Return (x, y) of the center of cell containing provided text 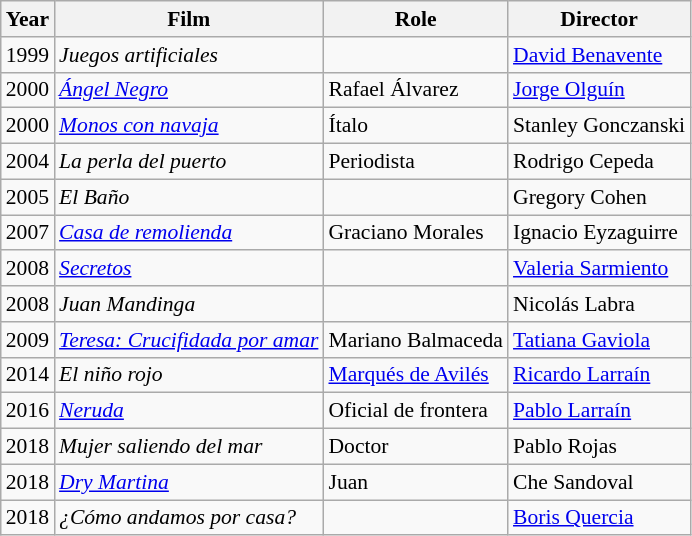
Dry Martina (188, 482)
Ángel Negro (188, 90)
Director (599, 19)
Year (28, 19)
2004 (28, 162)
Secretos (188, 269)
2005 (28, 197)
Tatiana Gaviola (599, 340)
El Baño (188, 197)
David Benavente (599, 55)
2007 (28, 233)
Rafael Álvarez (416, 90)
Ignacio Eyzaguirre (599, 233)
La perla del puerto (188, 162)
Nicolás Labra (599, 304)
Ítalo (416, 126)
Pablo Rojas (599, 447)
Boris Quercia (599, 518)
Gregory Cohen (599, 197)
Neruda (188, 411)
Valeria Sarmiento (599, 269)
Stanley Gonczanski (599, 126)
Film (188, 19)
Marqués de Avilés (416, 375)
Pablo Larraín (599, 411)
¿Cómo andamos por casa? (188, 518)
Che Sandoval (599, 482)
Mujer saliendo del mar (188, 447)
Rodrigo Cepeda (599, 162)
Graciano Morales (416, 233)
Juegos artificiales (188, 55)
Casa de remolienda (188, 233)
Periodista (416, 162)
Juan (416, 482)
Ricardo Larraín (599, 375)
Teresa: Crucifidada por amar (188, 340)
Oficial de frontera (416, 411)
1999 (28, 55)
2009 (28, 340)
Doctor (416, 447)
2016 (28, 411)
Role (416, 19)
2014 (28, 375)
Juan Mandinga (188, 304)
El niño rojo (188, 375)
Monos con navaja (188, 126)
Jorge Olguín (599, 90)
Mariano Balmaceda (416, 340)
